Find where the given text appears and provide that cell's center as (X, Y) coordinate. 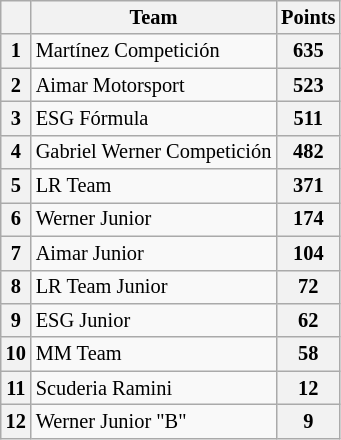
58 (308, 354)
LR Team Junior (154, 287)
Aimar Junior (154, 253)
62 (308, 320)
11 (16, 388)
3 (16, 118)
1 (16, 51)
Martínez Competición (154, 51)
Aimar Motorsport (154, 85)
635 (308, 51)
ESG Junior (154, 320)
Gabriel Werner Competición (154, 152)
511 (308, 118)
523 (308, 85)
LR Team (154, 186)
Points (308, 17)
371 (308, 186)
482 (308, 152)
Team (154, 17)
MM Team (154, 354)
2 (16, 85)
6 (16, 219)
8 (16, 287)
72 (308, 287)
7 (16, 253)
5 (16, 186)
Scuderia Ramini (154, 388)
Werner Junior "B" (154, 421)
Werner Junior (154, 219)
10 (16, 354)
104 (308, 253)
4 (16, 152)
ESG Fórmula (154, 118)
174 (308, 219)
